Pinpoint the cell where the given text exists, returning its (x, y) midpoint coordinate. 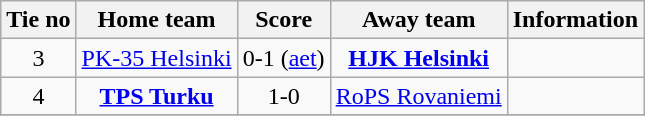
RoPS Rovaniemi (418, 96)
4 (38, 96)
1-0 (284, 96)
Information (575, 20)
TPS Turku (156, 96)
Tie no (38, 20)
0-1 (aet) (284, 58)
Away team (418, 20)
Score (284, 20)
PK-35 Helsinki (156, 58)
3 (38, 58)
HJK Helsinki (418, 58)
Home team (156, 20)
